Output the [X, Y] coordinate of the center of the cell containing the given text.  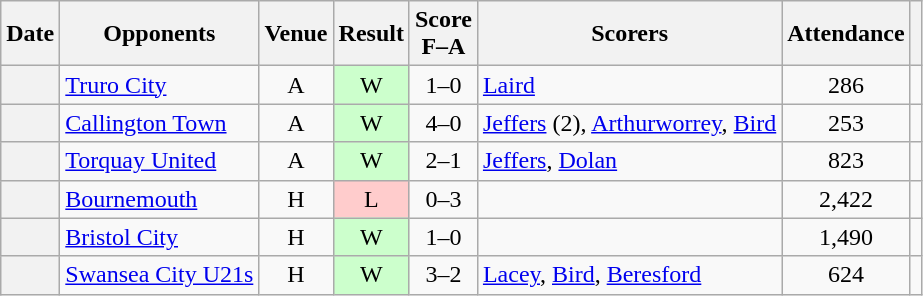
3–2 [443, 275]
4–0 [443, 123]
Truro City [160, 85]
Swansea City U21s [160, 275]
Date [30, 34]
Result [371, 34]
253 [846, 123]
Jeffers, Dolan [629, 161]
Venue [296, 34]
0–3 [443, 199]
Callington Town [160, 123]
286 [846, 85]
Laird [629, 85]
1,490 [846, 237]
624 [846, 275]
L [371, 199]
Scorers [629, 34]
Lacey, Bird, Beresford [629, 275]
Torquay United [160, 161]
Jeffers (2), Arthurworrey, Bird [629, 123]
Bristol City [160, 237]
Opponents [160, 34]
2,422 [846, 199]
823 [846, 161]
ScoreF–A [443, 34]
Bournemouth [160, 199]
Attendance [846, 34]
2–1 [443, 161]
